Return the (x, y) coordinate for the center point of the cell that contains the specified text.  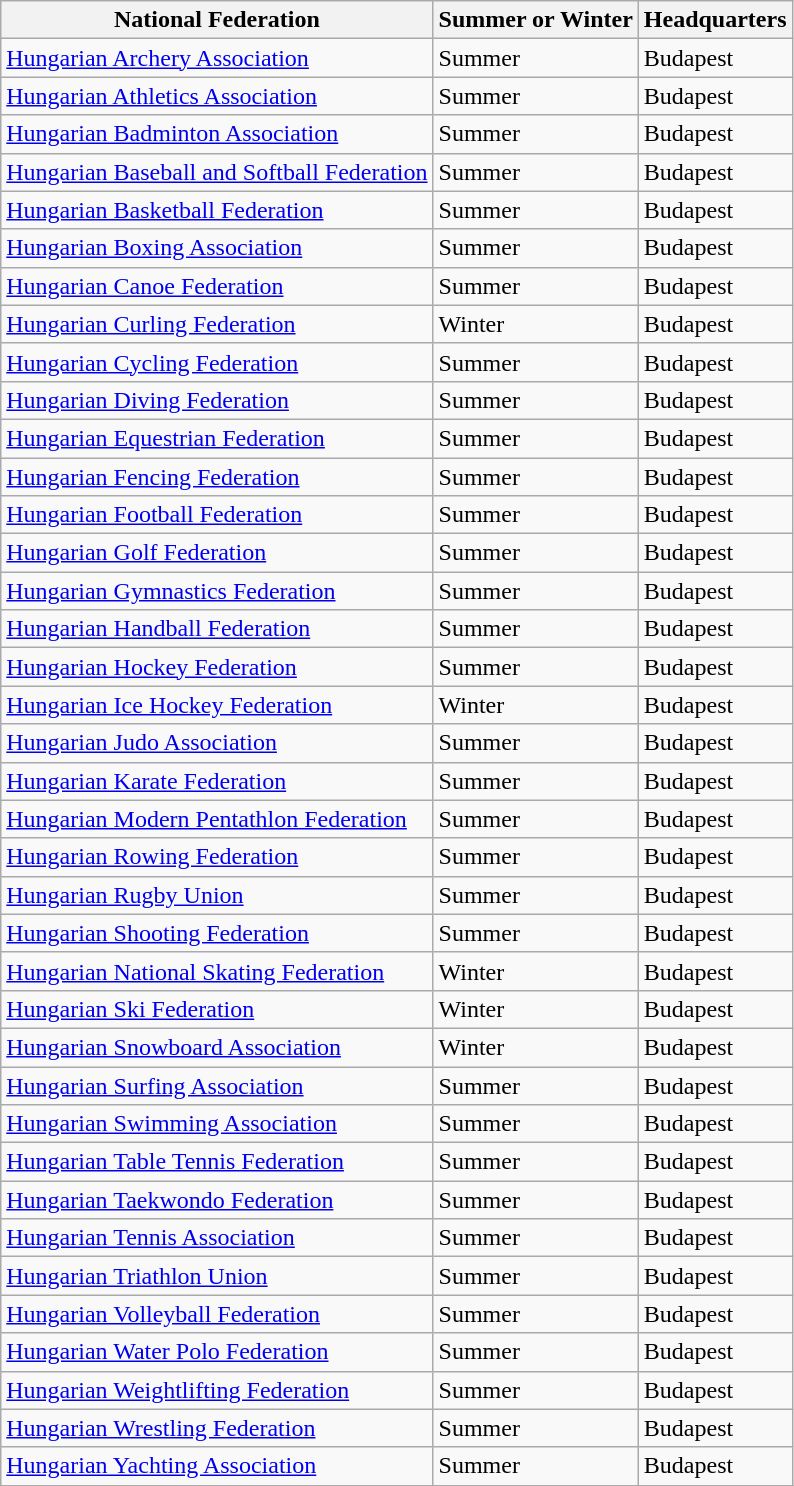
Hungarian Handball Federation (217, 629)
Hungarian Tennis Association (217, 1238)
Hungarian Golf Federation (217, 553)
Hungarian Yachting Association (217, 1466)
Hungarian Baseball and Softball Federation (217, 172)
Hungarian Taekwondo Federation (217, 1200)
Hungarian Ice Hockey Federation (217, 705)
Hungarian Triathlon Union (217, 1276)
Hungarian Gymnastics Federation (217, 591)
Headquarters (715, 20)
Hungarian Archery Association (217, 58)
Hungarian Basketball Federation (217, 210)
Hungarian Athletics Association (217, 96)
Hungarian Swimming Association (217, 1124)
Hungarian Snowboard Association (217, 1047)
Hungarian Ski Federation (217, 1009)
Hungarian Rowing Federation (217, 857)
Hungarian Diving Federation (217, 400)
Hungarian Rugby Union (217, 895)
Hungarian National Skating Federation (217, 971)
Hungarian Weightlifting Federation (217, 1390)
Hungarian Boxing Association (217, 248)
Hungarian Karate Federation (217, 781)
Hungarian Wrestling Federation (217, 1428)
Hungarian Table Tennis Federation (217, 1162)
Hungarian Cycling Federation (217, 362)
Hungarian Judo Association (217, 743)
Hungarian Volleyball Federation (217, 1314)
Hungarian Fencing Federation (217, 477)
National Federation (217, 20)
Hungarian Surfing Association (217, 1085)
Hungarian Badminton Association (217, 134)
Hungarian Water Polo Federation (217, 1352)
Hungarian Modern Pentathlon Federation (217, 819)
Hungarian Curling Federation (217, 324)
Hungarian Shooting Federation (217, 933)
Hungarian Canoe Federation (217, 286)
Hungarian Football Federation (217, 515)
Hungarian Hockey Federation (217, 667)
Hungarian Equestrian Federation (217, 438)
Summer or Winter (536, 20)
